Detect which cell encompasses the target text, then output its [x, y] center coordinate. 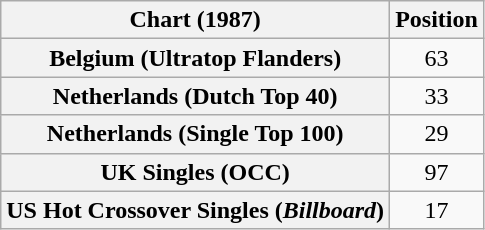
Netherlands (Single Top 100) [196, 134]
US Hot Crossover Singles (Billboard) [196, 210]
17 [437, 210]
29 [437, 134]
Chart (1987) [196, 20]
Belgium (Ultratop Flanders) [196, 58]
33 [437, 96]
97 [437, 172]
Position [437, 20]
UK Singles (OCC) [196, 172]
63 [437, 58]
Netherlands (Dutch Top 40) [196, 96]
